Pinpoint the cell where the given text exists, returning its (X, Y) midpoint coordinate. 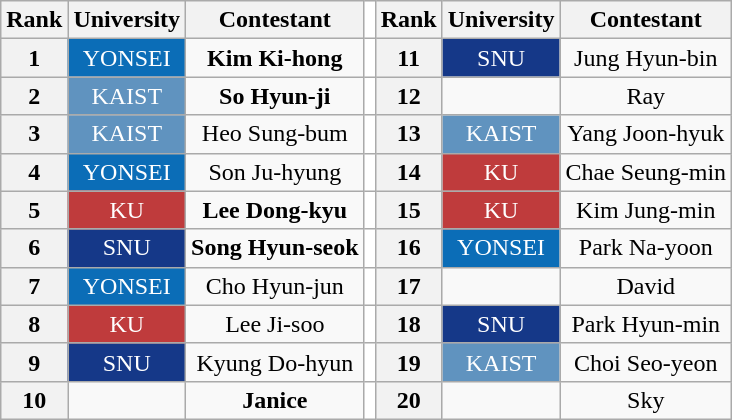
2 (34, 96)
19 (408, 362)
18 (408, 324)
4 (34, 172)
Heo Sung-bum (275, 134)
12 (408, 96)
Park Hyun-min (646, 324)
9 (34, 362)
7 (34, 286)
1 (34, 58)
Cho Hyun-jun (275, 286)
Kyung Do-hyun (275, 362)
Jung Hyun-bin (646, 58)
Yang Joon-hyuk (646, 134)
Lee Dong-kyu (275, 210)
Kim Jung-min (646, 210)
Song Hyun-seok (275, 248)
14 (408, 172)
8 (34, 324)
16 (408, 248)
15 (408, 210)
Janice (275, 400)
David (646, 286)
Kim Ki-hong (275, 58)
13 (408, 134)
Son Ju-hyung (275, 172)
Park Na-yoon (646, 248)
3 (34, 134)
Sky (646, 400)
Lee Ji-soo (275, 324)
20 (408, 400)
Chae Seung-min (646, 172)
17 (408, 286)
5 (34, 210)
6 (34, 248)
So Hyun-ji (275, 96)
11 (408, 58)
10 (34, 400)
Ray (646, 96)
Choi Seo-yeon (646, 362)
